Identify which cell holds the provided text, then report its (x, y) central coordinate. 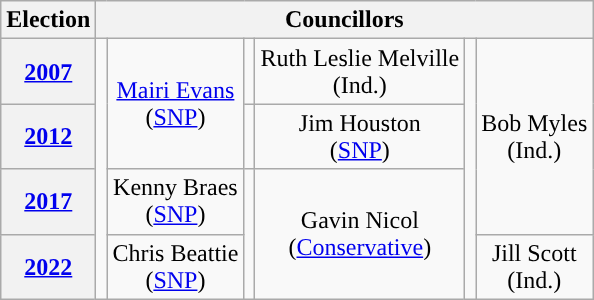
2007 (48, 72)
Jill Scott(Ind.) (534, 266)
Jim Houston(SNP) (360, 136)
2017 (48, 202)
Election (48, 20)
Kenny Braes(SNP) (176, 202)
Councillors (344, 20)
Mairi Evans(SNP) (176, 104)
Gavin Nicol(Conservative) (360, 234)
2012 (48, 136)
Chris Beattie(SNP) (176, 266)
2022 (48, 266)
Ruth Leslie Melville(Ind.) (360, 72)
Bob Myles(Ind.) (534, 136)
